Pinpoint the cell where the given text exists, returning its [X, Y] midpoint coordinate. 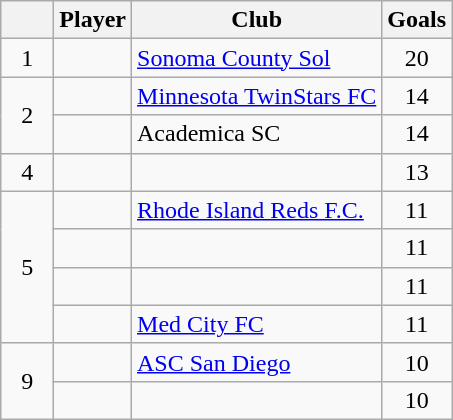
13 [417, 172]
20 [417, 58]
9 [28, 381]
5 [28, 267]
Club [257, 20]
Goals [417, 20]
4 [28, 172]
Rhode Island Reds F.C. [257, 210]
Med City FC [257, 324]
1 [28, 58]
2 [28, 115]
Player [93, 20]
Sonoma County Sol [257, 58]
Minnesota TwinStars FC [257, 96]
Academica SC [257, 134]
ASC San Diego [257, 362]
